Return [X, Y] of the center of cell containing provided text 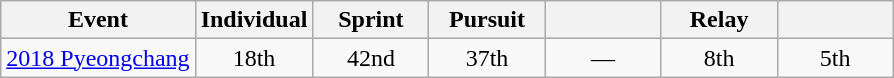
Individual [254, 20]
42nd [371, 58]
Relay [719, 20]
Sprint [371, 20]
18th [254, 58]
Event [98, 20]
5th [835, 58]
8th [719, 58]
Pursuit [487, 20]
— [603, 58]
37th [487, 58]
2018 Pyeongchang [98, 58]
